From the cell containing the given text, extract its center point as (x, y) coordinate. 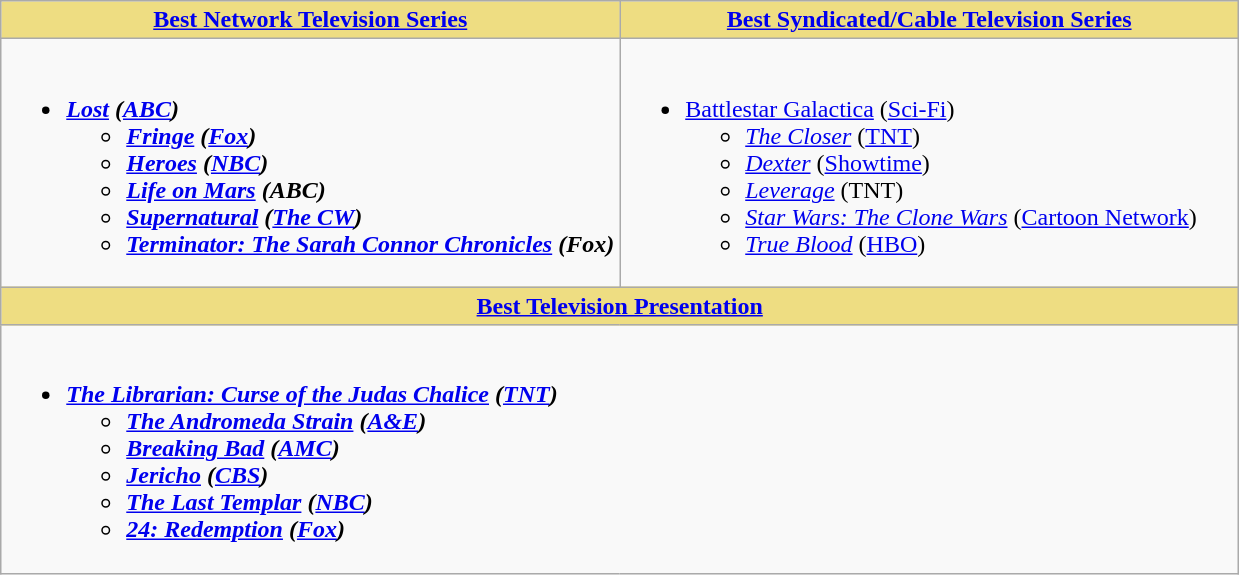
Best Network Television Series (310, 20)
Best Syndicated/Cable Television Series (930, 20)
Battlestar Galactica (Sci-Fi)The Closer (TNT)Dexter (Showtime)Leverage (TNT)Star Wars: The Clone Wars (Cartoon Network)True Blood (HBO) (930, 163)
Lost (ABC)Fringe (Fox)Heroes (NBC)Life on Mars (ABC)Supernatural (The CW)Terminator: The Sarah Connor Chronicles (Fox) (310, 163)
The Librarian: Curse of the Judas Chalice (TNT)The Andromeda Strain (A&E)Breaking Bad (AMC)Jericho (CBS)The Last Templar (NBC)24: Redemption (Fox) (620, 449)
Best Television Presentation (620, 306)
